From the cell containing the given text, extract its center point as [x, y] coordinate. 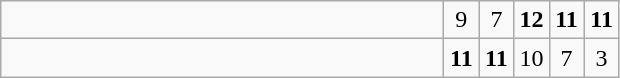
9 [462, 20]
10 [532, 58]
3 [602, 58]
12 [532, 20]
